Determine the (x, y) coordinate at the center of the cell enclosing the given text.  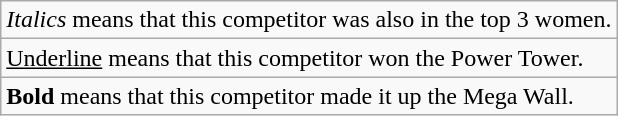
Italics means that this competitor was also in the top 3 women. (309, 20)
Underline means that this competitor won the Power Tower. (309, 58)
Bold means that this competitor made it up the Mega Wall. (309, 96)
